Scan for the cell matching the given text and deliver its (X, Y) coordinate at center. 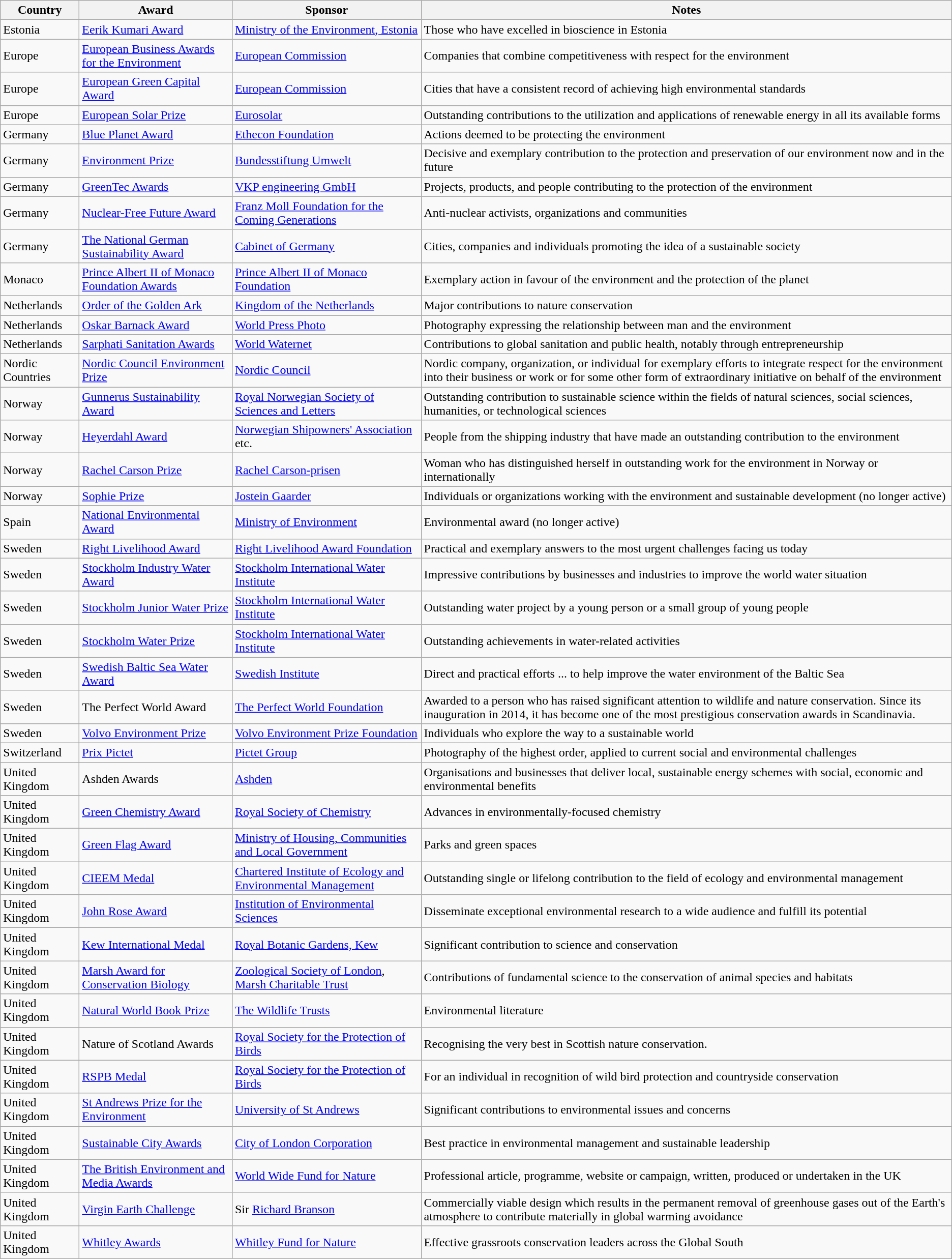
Virgin Earth Challenge (156, 1209)
Outstanding contributions to the utilization and applications of renewable energy in all its available forms (687, 115)
Eurosolar (326, 115)
GreenTec Awards (156, 187)
Zoological Society of London, Marsh Charitable Trust (326, 978)
Notes (687, 10)
Woman who has distinguished herself in outstanding work for the environment in Norway or internationally (687, 470)
Ashden (326, 778)
Those who have excelled in bioscience in Estonia (687, 30)
Oskar Barnack Award (156, 325)
Anti-nuclear activists, organizations and communities (687, 213)
Individuals or organizations working with the environment and sustainable development (no longer active) (687, 496)
Royal Botanic Gardens, Kew (326, 944)
Ministry of the Environment, Estonia (326, 30)
The Wildlife Trusts (326, 1010)
Award (156, 10)
Franz Moll Foundation for the Coming Generations (326, 213)
Projects, products, and people contributing to the protection of the environment (687, 187)
The Perfect World Award (156, 707)
Swedish Institute (326, 674)
Ministry of Housing, Communities and Local Government (326, 845)
Disseminate exceptional environmental research to a wide audience and fulfill its potential (687, 912)
Gunnerus Sustainability Award (156, 404)
Effective grassroots conservation leaders across the Global South (687, 1242)
Jostein Gaarder (326, 496)
Spain (40, 522)
Prince Albert II of Monaco Foundation (326, 279)
Nordic Countries (40, 370)
Decisive and exemplary contribution to the protection and preservation of our environment now and in the future (687, 161)
Right Livelihood Award Foundation (326, 548)
Professional article, programme, website or campaign, written, produced or undertaken in the UK (687, 1176)
Contributions of fundamental science to the conservation of animal species and habitats (687, 978)
Environmental award (no longer active) (687, 522)
Kingdom of the Netherlands (326, 305)
Individuals who explore the way to a sustainable world (687, 733)
World Press Photo (326, 325)
St Andrews Prize for the Environment (156, 1110)
Blue Planet Award (156, 134)
John Rose Award (156, 912)
Green Flag Award (156, 845)
Volvo Environment Prize Foundation (326, 733)
Royal Society of Chemistry (326, 812)
Switzerland (40, 752)
Green Chemistry Award (156, 812)
Sarphati Sanitation Awards (156, 344)
Pictet Group (326, 752)
The British Environment and Media Awards (156, 1176)
Marsh Award for Conservation Biology (156, 978)
Companies that combine competitiveness with respect for the environment (687, 56)
Environment Prize (156, 161)
Actions deemed to be protecting the environment (687, 134)
Sustainable City Awards (156, 1143)
CIEEM Medal (156, 878)
Practical and exemplary answers to the most urgent challenges facing us today (687, 548)
Photography of the highest order, applied to current social and environmental challenges (687, 752)
Whitley Fund for Nature (326, 1242)
Natural World Book Prize (156, 1010)
Prince Albert II of Monaco Foundation Awards (156, 279)
Chartered Institute of Ecology and Environmental Management (326, 878)
Sir Richard Branson (326, 1209)
Prix Pictet (156, 752)
Institution of Environmental Sciences (326, 912)
Advances in environmentally-focused chemistry (687, 812)
Nuclear-Free Future Award (156, 213)
Order of the Golden Ark (156, 305)
The Perfect World Foundation (326, 707)
Stockholm Industry Water Award (156, 575)
Stockholm Water Prize (156, 641)
Significant contributions to environmental issues and concerns (687, 1110)
European Green Capital Award (156, 89)
European Solar Prize (156, 115)
Recognising the very best in Scottish nature conservation. (687, 1044)
Kew International Medal (156, 944)
Rachel Carson-prisen (326, 470)
Photography expressing the relationship between man and the environment (687, 325)
VKP engineering GmbH (326, 187)
Royal Norwegian Society of Sciences and Letters (326, 404)
Nature of Scotland Awards (156, 1044)
Cities that have a consistent record of achieving high environmental standards (687, 89)
Impressive contributions by businesses and industries to improve the world water situation (687, 575)
People from the shipping industry that have made an outstanding contribution to the environment (687, 436)
Environmental literature (687, 1010)
Outstanding single or lifelong contribution to the field of ecology and environmental management (687, 878)
Monaco (40, 279)
Best practice in environmental management and sustainable leadership (687, 1143)
Eerik Kumari Award (156, 30)
Cabinet of Germany (326, 246)
For an individual in recognition of wild bird protection and countryside conservation (687, 1076)
RSPB Medal (156, 1076)
Ministry of Environment (326, 522)
Exemplary action in favour of the environment and the protection of the planet (687, 279)
European Business Awards for the Environment (156, 56)
Stockholm Junior Water Prize (156, 607)
Estonia (40, 30)
Nordic Council Environment Prize (156, 370)
Country (40, 10)
World Wide Fund for Nature (326, 1176)
Whitley Awards (156, 1242)
Bundesstiftung Umwelt (326, 161)
Organisations and businesses that deliver local, sustainable energy schemes with social, economic and environmental benefits (687, 778)
Right Livelihood Award (156, 548)
Outstanding water project by a young person or a small group of young people (687, 607)
Norwegian Shipowners' Association etc. (326, 436)
Outstanding contribution to sustainable science within the fields of natural sciences, social sciences, humanities, or technological sciences (687, 404)
University of St Andrews (326, 1110)
Heyerdahl Award (156, 436)
Direct and practical efforts ... to help improve the water environment of the Baltic Sea (687, 674)
Contributions to global sanitation and public health, notably through entrepreneurship (687, 344)
Cities, companies and individuals promoting the idea of a sustainable society (687, 246)
The National German Sustainability Award (156, 246)
National Environmental Award (156, 522)
World Waternet (326, 344)
Ashden Awards (156, 778)
Parks and green spaces (687, 845)
Volvo Environment Prize (156, 733)
City of London Corporation (326, 1143)
Significant contribution to science and conservation (687, 944)
Sophie Prize (156, 496)
Rachel Carson Prize (156, 470)
Nordic Council (326, 370)
Outstanding achievements in water-related activities (687, 641)
Ethecon Foundation (326, 134)
Swedish Baltic Sea Water Award (156, 674)
Sponsor (326, 10)
Major contributions to nature conservation (687, 305)
